Scan for the cell matching the given text and deliver its [X, Y] coordinate at center. 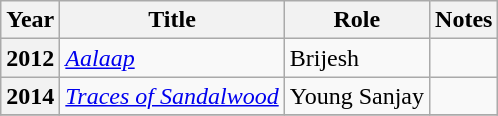
Brijesh [356, 58]
Notes [464, 20]
2012 [30, 58]
Aalaap [172, 58]
Title [172, 20]
Year [30, 20]
Traces of Sandalwood [172, 96]
Young Sanjay [356, 96]
Role [356, 20]
2014 [30, 96]
